Return the [X, Y] coordinate for the center point of the cell that contains the specified text.  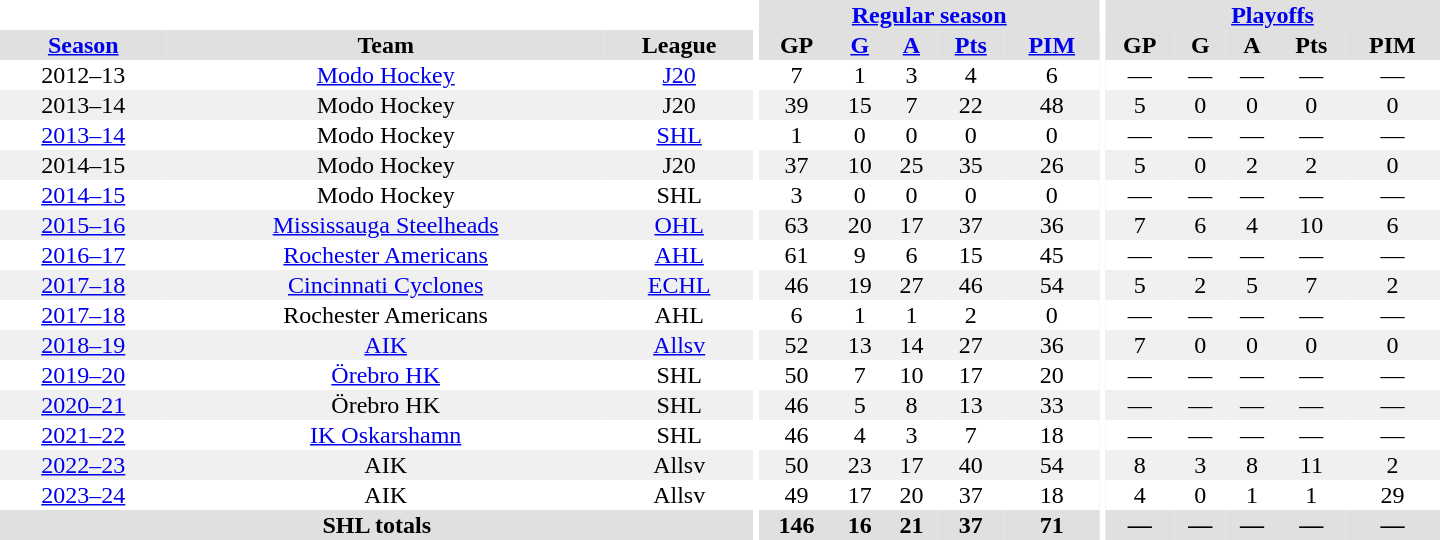
49 [796, 495]
25 [912, 165]
2015–16 [84, 225]
23 [860, 465]
2016–17 [84, 255]
2012–13 [84, 75]
61 [796, 255]
52 [796, 345]
2023–24 [84, 495]
48 [1052, 105]
League [680, 45]
146 [796, 525]
Mississauga Steelheads [386, 225]
2018–19 [84, 345]
16 [860, 525]
19 [860, 285]
2019–20 [84, 375]
22 [970, 105]
35 [970, 165]
40 [970, 465]
29 [1392, 495]
ECHL [680, 285]
14 [912, 345]
Playoffs [1272, 15]
OHL [680, 225]
Regular season [929, 15]
2022–23 [84, 465]
Cincinnati Cyclones [386, 285]
21 [912, 525]
IK Oskarshamn [386, 435]
SHL totals [376, 525]
2020–21 [84, 405]
Team [386, 45]
2021–22 [84, 435]
63 [796, 225]
71 [1052, 525]
9 [860, 255]
33 [1052, 405]
39 [796, 105]
45 [1052, 255]
26 [1052, 165]
Season [84, 45]
11 [1312, 465]
